Output the (X, Y) coordinate of the center of the cell containing the given text.  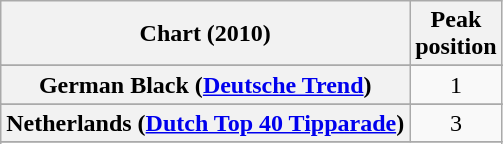
German Black (Deutsche Trend) (206, 85)
Netherlands (Dutch Top 40 Tipparade) (206, 123)
1 (456, 85)
Peakposition (456, 34)
3 (456, 123)
Chart (2010) (206, 34)
